Pinpoint the cell where the given text exists, returning its [x, y] midpoint coordinate. 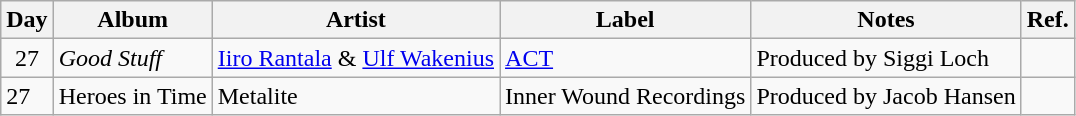
Iiro Rantala & Ulf Wakenius [356, 58]
Good Stuff [132, 58]
ACT [626, 58]
Notes [886, 20]
Artist [356, 20]
Ref. [1048, 20]
Day [27, 20]
Produced by Jacob Hansen [886, 96]
Album [132, 20]
Label [626, 20]
Metalite [356, 96]
Inner Wound Recordings [626, 96]
Produced by Siggi Loch [886, 58]
Heroes in Time [132, 96]
